Pinpoint the cell where the given text exists, returning its (x, y) midpoint coordinate. 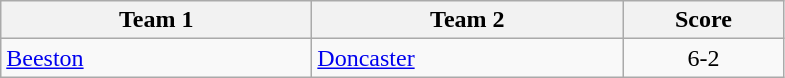
Team 1 (156, 20)
Score (704, 20)
Team 2 (468, 20)
6-2 (704, 58)
Doncaster (468, 58)
Beeston (156, 58)
